Determine the (x, y) coordinate at the center of the cell enclosing the given text.  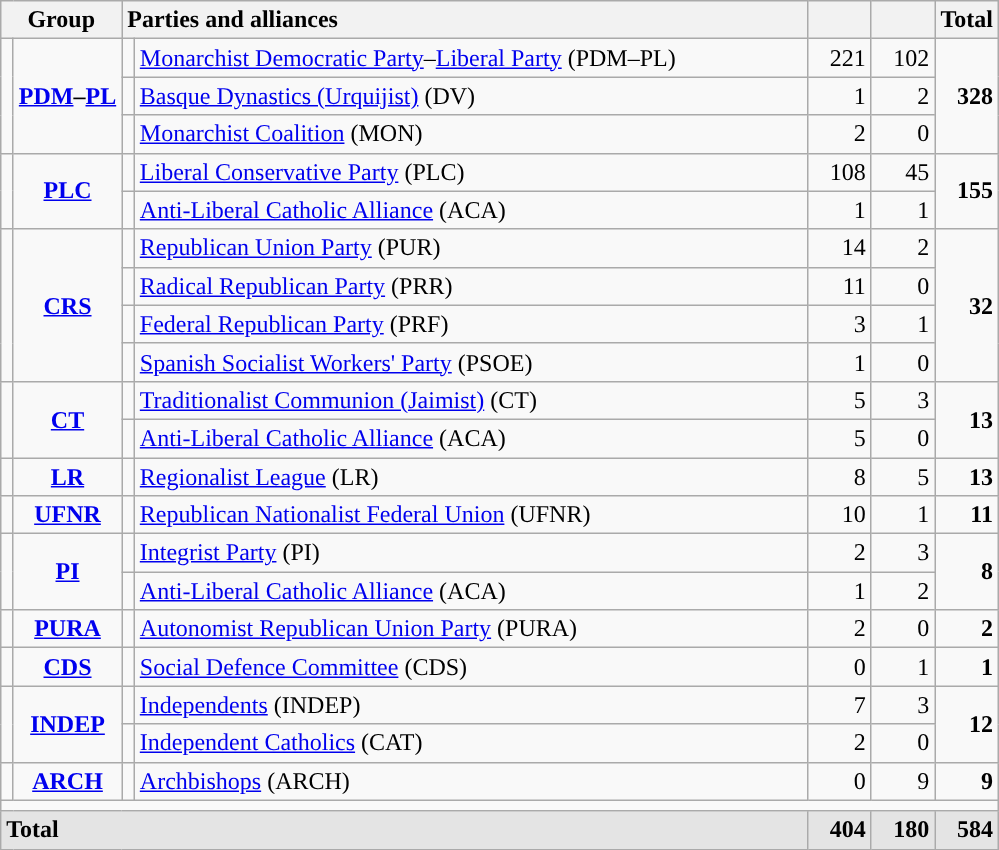
32 (967, 305)
UFNR (67, 515)
180 (903, 830)
Basque Dynastics (Urquijist) (DV) (471, 96)
ARCH (67, 781)
Archbishops (ARCH) (471, 781)
LR (67, 477)
PLC (67, 191)
Autonomist Republican Union Party (PURA) (471, 629)
PDM–PL (67, 96)
Traditionalist Communion (Jaimist) (CT) (471, 400)
Independents (INDEP) (471, 705)
Republican Nationalist Federal Union (UFNR) (471, 515)
Monarchist Democratic Party–Liberal Party (PDM–PL) (471, 58)
12 (967, 724)
Social Defence Committee (CDS) (471, 667)
155 (967, 191)
328 (967, 96)
CDS (67, 667)
Regionalist League (LR) (471, 477)
14 (840, 248)
45 (903, 172)
221 (840, 58)
10 (840, 515)
PURA (67, 629)
Radical Republican Party (PRR) (471, 286)
584 (967, 830)
Liberal Conservative Party (PLC) (471, 172)
108 (840, 172)
INDEP (67, 724)
Republican Union Party (PUR) (471, 248)
PI (67, 572)
Spanish Socialist Workers' Party (PSOE) (471, 362)
Parties and alliances (465, 20)
404 (840, 830)
Group (62, 20)
CT (67, 419)
CRS (67, 305)
Integrist Party (PI) (471, 553)
Federal Republican Party (PRF) (471, 324)
7 (840, 705)
Independent Catholics (CAT) (471, 743)
Monarchist Coalition (MON) (471, 134)
102 (903, 58)
